Provide the [X, Y] coordinate of the cell's center where the given text is located.  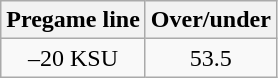
53.5 [210, 58]
Pregame line [74, 20]
–20 KSU [74, 58]
Over/under [210, 20]
